Determine the [x, y] coordinate at the center of the cell enclosing the given text.  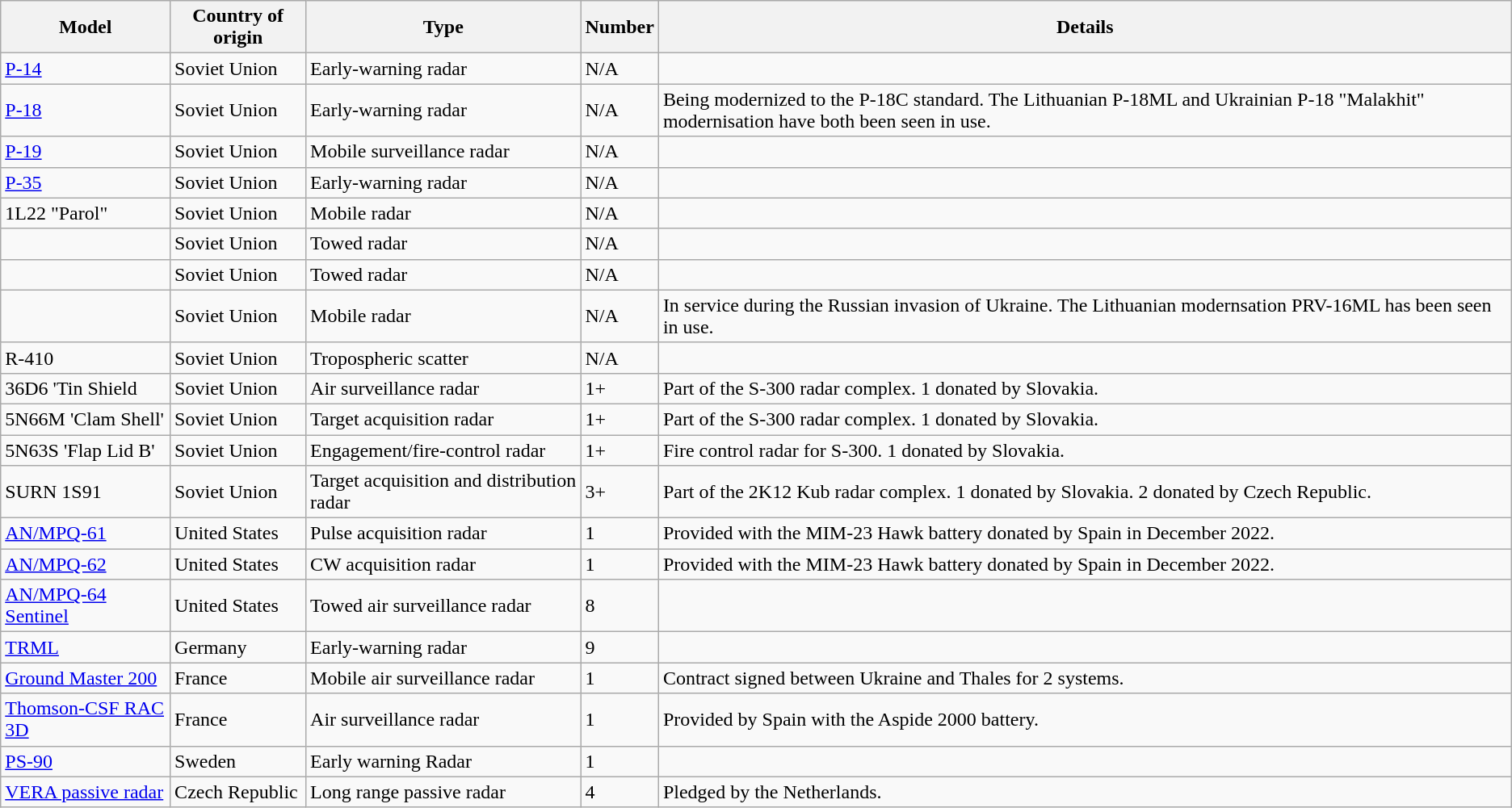
1L22 "Parol" [86, 213]
Ground Master 200 [86, 678]
Tropospheric scatter [443, 358]
Being modernized to the P-18C standard. The Lithuanian P-18ML and Ukrainian P-18 "Malakhit" modernisation have both been seen in use. [1085, 110]
Target acquisition radar [443, 419]
AN/MPQ-61 [86, 534]
Pulse acquisition radar [443, 534]
Mobile air surveillance radar [443, 678]
SURN 1S91 [86, 492]
Early warning Radar [443, 761]
5N66M 'Clam Shell' [86, 419]
Provided by Spain with the Aspide 2000 battery. [1085, 720]
Fire control radar for S-300. 1 donated by Slovakia. [1085, 450]
Long range passive radar [443, 792]
3+ [619, 492]
P-18 [86, 110]
Contract signed between Ukraine and Thales for 2 systems. [1085, 678]
AN/MPQ-64 Sentinel [86, 605]
Pledged by the Netherlands. [1085, 792]
Target acquisition and distribution radar [443, 492]
8 [619, 605]
Towed air surveillance radar [443, 605]
5N63S 'Flap Lid B' [86, 450]
PS-90 [86, 761]
Part of the 2K12 Kub radar complex. 1 donated by Slovakia. 2 donated by Czech Republic. [1085, 492]
Thomson-CSF RAC 3D [86, 720]
Country of origin [238, 27]
P-14 [86, 69]
VERA passive radar [86, 792]
Mobile surveillance radar [443, 152]
36D6 'Tin Shield [86, 388]
Sweden [238, 761]
Details [1085, 27]
R-410 [86, 358]
In service during the Russian invasion of Ukraine. The Lithuanian modernsation PRV-16ML has been seen in use. [1085, 316]
P-19 [86, 152]
9 [619, 647]
TRML [86, 647]
Model [86, 27]
4 [619, 792]
Engagement/fire-control radar [443, 450]
Czech Republic [238, 792]
P-35 [86, 182]
CW acquisition radar [443, 564]
Number [619, 27]
Type [443, 27]
Germany [238, 647]
AN/MPQ-62 [86, 564]
